Provide the (x, y) coordinate of the cell's center where the given text is located.  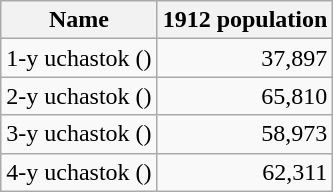
62,311 (245, 172)
1-y uchastok () (79, 58)
1912 population (245, 20)
37,897 (245, 58)
58,973 (245, 134)
4-y uchastok () (79, 172)
3-y uchastok () (79, 134)
2-y uchastok () (79, 96)
65,810 (245, 96)
Name (79, 20)
